Output the (X, Y) coordinate of the center of the cell containing the given text.  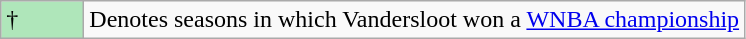
† (42, 20)
Denotes seasons in which Vandersloot won a WNBA championship (414, 20)
